Pinpoint the cell where the given text exists, returning its [X, Y] midpoint coordinate. 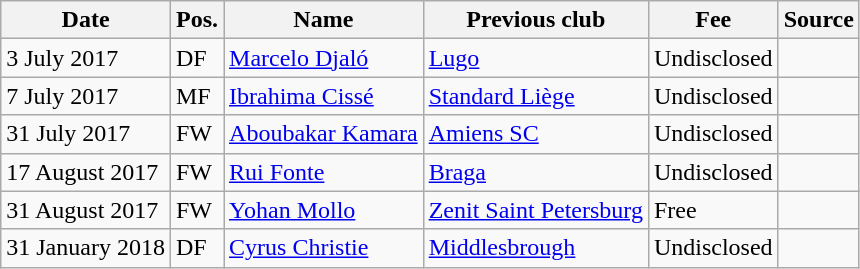
Zenit Saint Petersburg [536, 210]
Aboubakar Kamara [324, 134]
7 July 2017 [86, 96]
Ibrahima Cissé [324, 96]
31 August 2017 [86, 210]
Date [86, 20]
31 July 2017 [86, 134]
Fee [713, 20]
Pos. [196, 20]
Marcelo Djaló [324, 58]
Amiens SC [536, 134]
Braga [536, 172]
Middlesbrough [536, 248]
Previous club [536, 20]
Lugo [536, 58]
Name [324, 20]
Cyrus Christie [324, 248]
31 January 2018 [86, 248]
MF [196, 96]
17 August 2017 [86, 172]
3 July 2017 [86, 58]
Source [818, 20]
Free [713, 210]
Rui Fonte [324, 172]
Standard Liège [536, 96]
Yohan Mollo [324, 210]
